Scan for the cell matching the given text and deliver its [X, Y] coordinate at center. 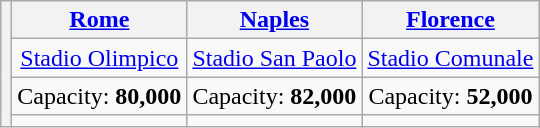
Stadio Olimpico [100, 58]
Rome [100, 20]
Naples [274, 20]
Capacity: 80,000 [100, 96]
Florence [450, 20]
Stadio San Paolo [274, 58]
Capacity: 52,000 [450, 96]
Capacity: 82,000 [274, 96]
Stadio Comunale [450, 58]
